Pinpoint the cell where the given text exists, returning its [x, y] midpoint coordinate. 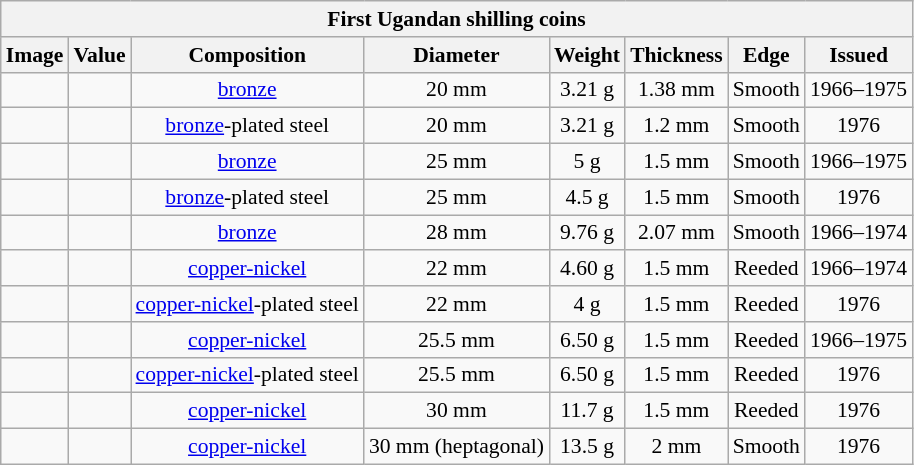
Diameter [456, 55]
30 mm [456, 411]
4 g [587, 304]
9.76 g [587, 233]
1.38 mm [676, 90]
First Ugandan shilling coins [456, 19]
4.5 g [587, 197]
4.60 g [587, 269]
28 mm [456, 233]
11.7 g [587, 411]
Thickness [676, 55]
2.07 mm [676, 233]
30 mm (heptagonal) [456, 447]
13.5 g [587, 447]
5 g [587, 162]
Value [99, 55]
Image [35, 55]
1.2 mm [676, 126]
Composition [248, 55]
Edge [766, 55]
Issued [858, 55]
Weight [587, 55]
2 mm [676, 447]
